Return the [X, Y] coordinate for the center point of the cell that contains the specified text.  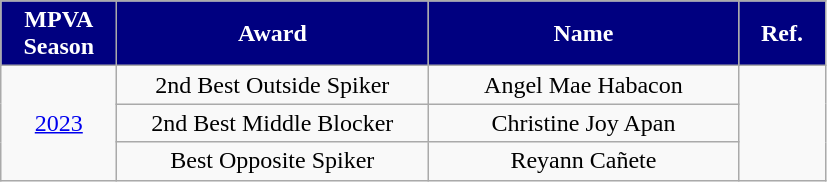
Award [272, 34]
Reyann Cañete [584, 161]
2nd Best Middle Blocker [272, 123]
MPVA Season [59, 34]
2nd Best Outside Spiker [272, 85]
Name [584, 34]
Christine Joy Apan [584, 123]
Ref. [782, 34]
2023 [59, 123]
Best Opposite Spiker [272, 161]
Angel Mae Habacon [584, 85]
